Return the (X, Y) coordinate for the center point of the cell that contains the specified text.  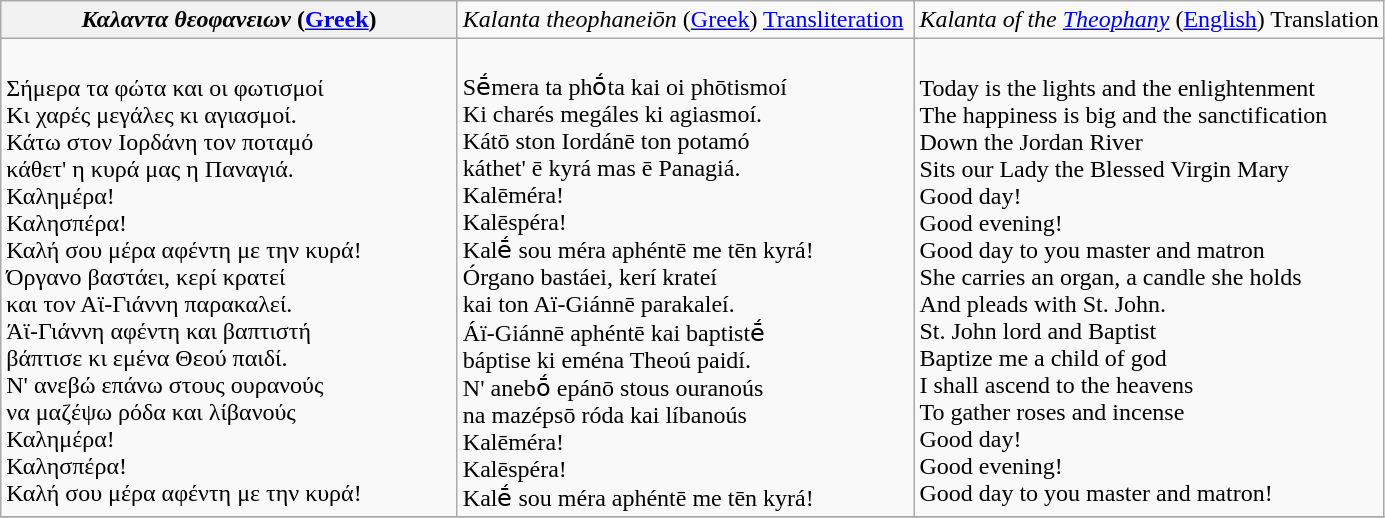
Καλαντα θεοφανειων (Greek) (230, 20)
Kalanta of the Theophany (English) Translation (1149, 20)
Kalanta theophaneiōn (Greek) Transliteration (686, 20)
